Locate the cell with the specified text and output its (x, y) center coordinate. 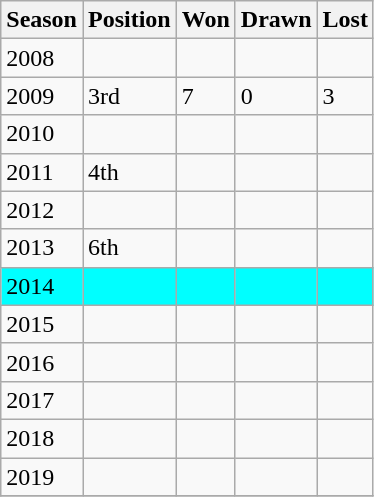
2018 (42, 438)
2008 (42, 58)
4th (129, 172)
2011 (42, 172)
2016 (42, 362)
2010 (42, 134)
3rd (129, 96)
2014 (42, 286)
Won (206, 20)
Lost (345, 20)
2013 (42, 248)
2019 (42, 477)
3 (345, 96)
2012 (42, 210)
Position (129, 20)
2015 (42, 324)
0 (276, 96)
2017 (42, 400)
7 (206, 96)
2009 (42, 96)
Season (42, 20)
Drawn (276, 20)
6th (129, 248)
